Capture the cell that displays the provided text and extract its (X, Y) central coordinate. 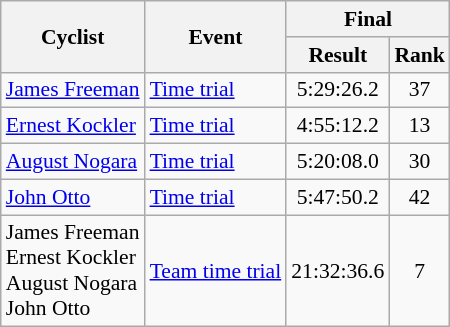
John Otto (73, 197)
Team time trial (216, 271)
Final (368, 19)
James Freeman (73, 90)
5:20:08.0 (338, 162)
Cyclist (73, 36)
13 (420, 126)
4:55:12.2 (338, 126)
5:47:50.2 (338, 197)
James FreemanErnest KocklerAugust NogaraJohn Otto (73, 271)
Event (216, 36)
7 (420, 271)
37 (420, 90)
Rank (420, 55)
August Nogara (73, 162)
Ernest Kockler (73, 126)
42 (420, 197)
5:29:26.2 (338, 90)
21:32:36.6 (338, 271)
30 (420, 162)
Result (338, 55)
